Return [x, y] of the center of cell containing provided text 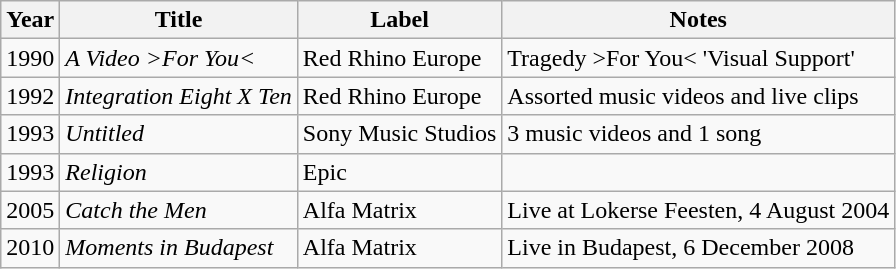
1990 [30, 58]
Religion [179, 172]
2010 [30, 248]
Sony Music Studios [399, 134]
A Video >For You< [179, 58]
Untitled [179, 134]
Integration Eight X Ten [179, 96]
Title [179, 20]
Epic [399, 172]
Label [399, 20]
Catch the Men [179, 210]
Tragedy >For You< 'Visual Support' [698, 58]
Live in Budapest, 6 December 2008 [698, 248]
Moments in Budapest [179, 248]
Assorted music videos and live clips [698, 96]
1992 [30, 96]
3 music videos and 1 song [698, 134]
Year [30, 20]
Live at Lokerse Feesten, 4 August 2004 [698, 210]
Notes [698, 20]
2005 [30, 210]
